For the text-containing cell, return its midpoint in [x, y] coordinate format. 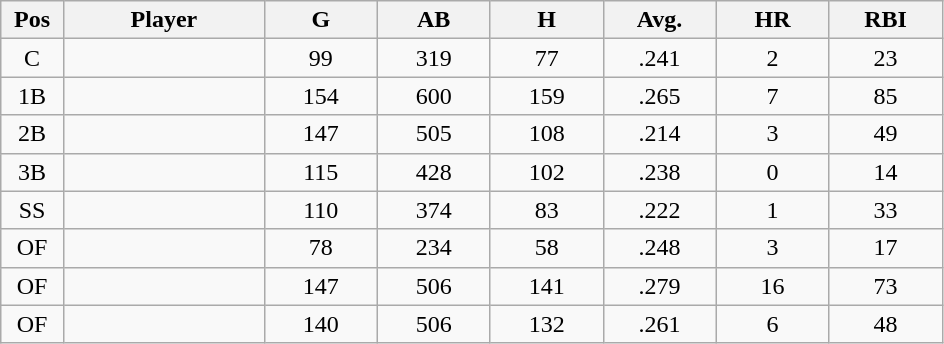
73 [886, 286]
14 [886, 172]
Avg. [660, 20]
0 [772, 172]
2 [772, 58]
234 [434, 248]
Pos [32, 20]
3B [32, 172]
1B [32, 96]
.238 [660, 172]
16 [772, 286]
85 [886, 96]
159 [546, 96]
77 [546, 58]
99 [320, 58]
G [320, 20]
H [546, 20]
HR [772, 20]
108 [546, 134]
6 [772, 324]
33 [886, 210]
83 [546, 210]
2B [32, 134]
SS [32, 210]
7 [772, 96]
C [32, 58]
319 [434, 58]
.241 [660, 58]
.248 [660, 248]
48 [886, 324]
140 [320, 324]
.279 [660, 286]
RBI [886, 20]
.265 [660, 96]
600 [434, 96]
132 [546, 324]
154 [320, 96]
1 [772, 210]
428 [434, 172]
58 [546, 248]
.222 [660, 210]
.214 [660, 134]
102 [546, 172]
110 [320, 210]
17 [886, 248]
115 [320, 172]
49 [886, 134]
374 [434, 210]
.261 [660, 324]
141 [546, 286]
78 [320, 248]
505 [434, 134]
23 [886, 58]
AB [434, 20]
Player [164, 20]
